Determine the [X, Y] coordinate at the center of the cell enclosing the given text.  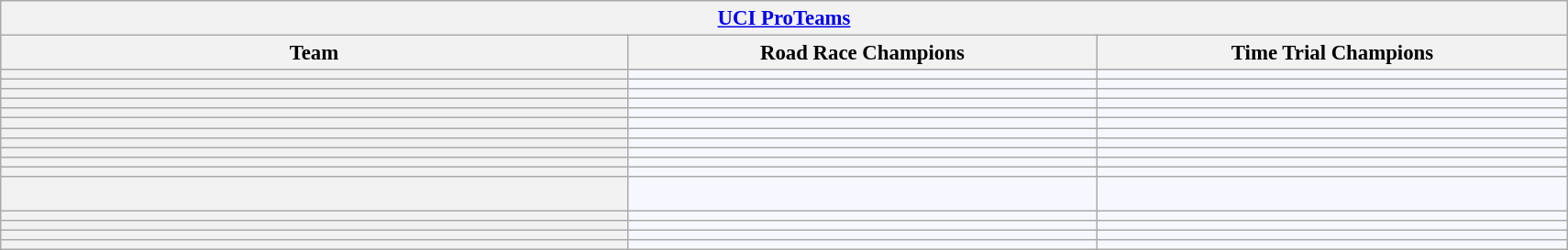
UCI ProTeams [784, 18]
Team [314, 53]
Road Race Champions [862, 53]
Time Trial Champions [1333, 53]
